Provide the [X, Y] coordinate of the cell's center where the given text is located.  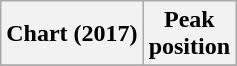
Chart (2017) [72, 34]
Peakposition [189, 34]
